Pinpoint the cell where the given text exists, returning its (X, Y) midpoint coordinate. 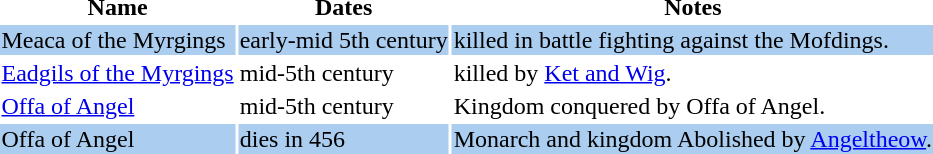
killed by Ket and Wig. (692, 73)
Meaca of the Myrgings (118, 40)
dies in 456 (344, 139)
Kingdom conquered by Offa of Angel. (692, 106)
Monarch and kingdom Abolished by Angeltheow. (692, 139)
early-mid 5th century (344, 40)
killed in battle fighting against the Mofdings. (692, 40)
Eadgils of the Myrgings (118, 73)
